Scan for the cell matching the given text and deliver its [X, Y] coordinate at center. 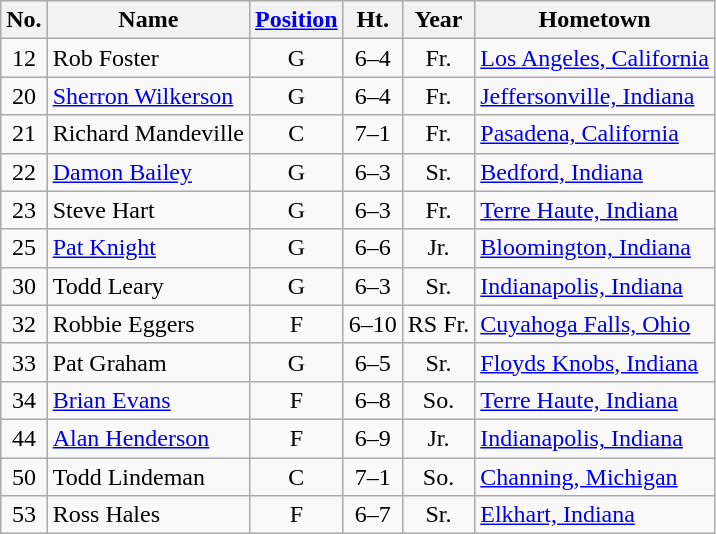
Jeffersonville, Indiana [595, 96]
Steve Hart [148, 210]
Elkhart, Indiana [595, 515]
Damon Bailey [148, 172]
53 [24, 515]
Ht. [372, 20]
44 [24, 438]
50 [24, 477]
Brian Evans [148, 400]
Rob Foster [148, 58]
6–5 [372, 362]
Hometown [595, 20]
Sherron Wilkerson [148, 96]
32 [24, 324]
Bedford, Indiana [595, 172]
RS Fr. [438, 324]
Los Angeles, California [595, 58]
Cuyahoga Falls, Ohio [595, 324]
23 [24, 210]
Pat Knight [148, 248]
6–8 [372, 400]
6–7 [372, 515]
Pasadena, California [595, 134]
22 [24, 172]
Name [148, 20]
Todd Lindeman [148, 477]
Position [296, 20]
Robbie Eggers [148, 324]
No. [24, 20]
Bloomington, Indiana [595, 248]
Channing, Michigan [595, 477]
20 [24, 96]
Todd Leary [148, 286]
Floyds Knobs, Indiana [595, 362]
Pat Graham [148, 362]
6–6 [372, 248]
Ross Hales [148, 515]
25 [24, 248]
21 [24, 134]
33 [24, 362]
Richard Mandeville [148, 134]
30 [24, 286]
Alan Henderson [148, 438]
6–9 [372, 438]
6–10 [372, 324]
34 [24, 400]
Year [438, 20]
12 [24, 58]
